Return (x, y) of the center of cell containing provided text 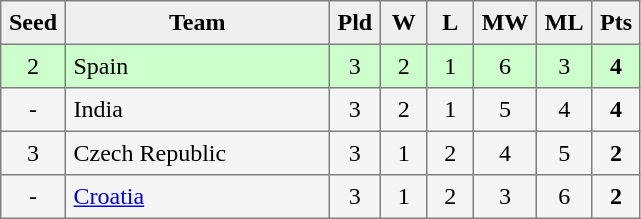
India (197, 110)
Team (197, 23)
L (450, 23)
Croatia (197, 197)
Pld (354, 23)
MW (504, 23)
ML (564, 23)
W (403, 23)
Pts (616, 23)
Spain (197, 66)
Czech Republic (197, 153)
Seed (33, 23)
